Provide the (X, Y) coordinate of the cell's center where the given text is located.  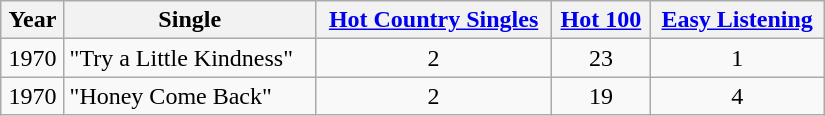
Easy Listening (737, 20)
23 (601, 58)
19 (601, 96)
1 (737, 58)
"Try a Little Kindness" (190, 58)
Hot 100 (601, 20)
Hot Country Singles (433, 20)
"Honey Come Back" (190, 96)
4 (737, 96)
Year (32, 20)
Single (190, 20)
